Capture the cell that displays the provided text and extract its (x, y) central coordinate. 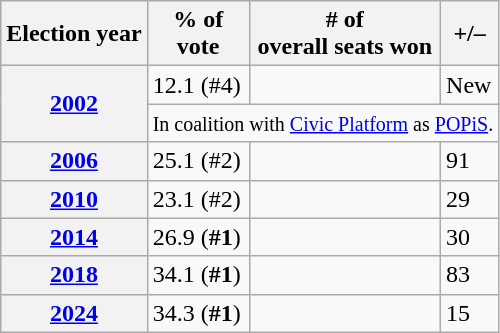
+/– (470, 34)
25.1 (#2) (198, 161)
Election year (74, 34)
23.1 (#2) (198, 199)
# ofoverall seats won (344, 34)
83 (470, 275)
2002 (74, 104)
In coalition with Civic Platform as POPiS. (323, 123)
% ofvote (198, 34)
91 (470, 161)
2018 (74, 275)
34.1 (#1) (198, 275)
2010 (74, 199)
2024 (74, 313)
15 (470, 313)
29 (470, 199)
2014 (74, 237)
12.1 (#4) (198, 85)
34.3 (#1) (198, 313)
New (470, 85)
26.9 (#1) (198, 237)
30 (470, 237)
2006 (74, 161)
